Search for the cell housing the specified text and yield its (x, y) center coordinate. 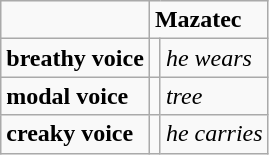
modal voice (76, 96)
he wears (214, 58)
creaky voice (76, 134)
tree (214, 96)
breathy voice (76, 58)
he carries (214, 134)
Mazatec (208, 20)
